Provide the [x, y] coordinate of the cell's center where the given text is located.  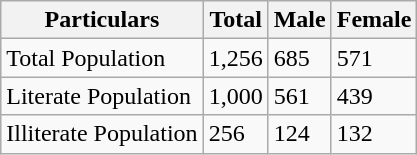
256 [236, 134]
1,256 [236, 58]
685 [300, 58]
1,000 [236, 96]
Illiterate Population [102, 134]
124 [300, 134]
Female [374, 20]
Total [236, 20]
Particulars [102, 20]
Literate Population [102, 96]
Male [300, 20]
561 [300, 96]
Total Population [102, 58]
439 [374, 96]
132 [374, 134]
571 [374, 58]
